From the cell containing the given text, extract its center point as (x, y) coordinate. 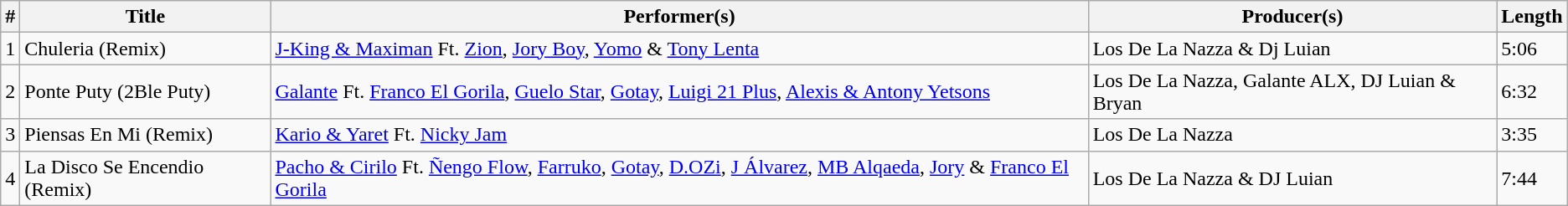
5:06 (1532, 49)
1 (10, 49)
4 (10, 178)
Producer(s) (1292, 17)
7:44 (1532, 178)
La Disco Se Encendio (Remix) (146, 178)
# (10, 17)
Los De La Nazza, Galante ALX, DJ Luian & Bryan (1292, 92)
Performer(s) (679, 17)
Ponte Puty (2Ble Puty) (146, 92)
Title (146, 17)
Chuleria (Remix) (146, 49)
Galante Ft. Franco El Gorila, Guelo Star, Gotay, Luigi 21 Plus, Alexis & Antony Yetsons (679, 92)
Los De La Nazza (1292, 135)
Kario & Yaret Ft. Nicky Jam (679, 135)
3 (10, 135)
Los De La Nazza & Dj Luian (1292, 49)
Piensas En Mi (Remix) (146, 135)
Pacho & Cirilo Ft. Ñengo Flow, Farruko, Gotay, D.OZi, J Álvarez, MB Alqaeda, Jory & Franco El Gorila (679, 178)
2 (10, 92)
Los De La Nazza & DJ Luian (1292, 178)
Length (1532, 17)
J-King & Maximan Ft. Zion, Jory Boy, Yomo & Tony Lenta (679, 49)
6:32 (1532, 92)
3:35 (1532, 135)
